Scan for the cell matching the given text and deliver its (x, y) coordinate at center. 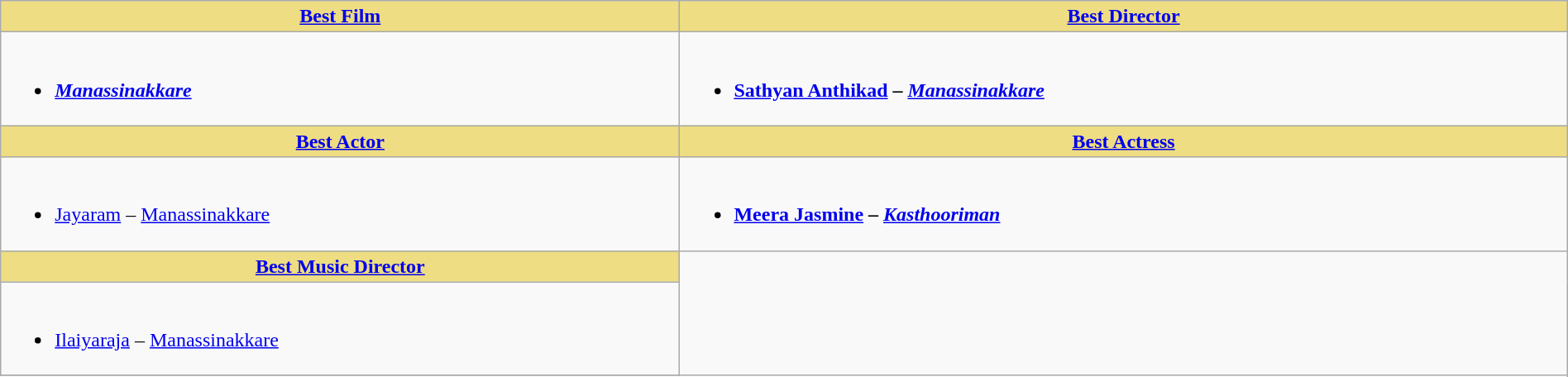
Best Director (1123, 17)
Meera Jasmine – Kasthooriman (1123, 203)
Sathyan Anthikad – Manassinakkare (1123, 79)
Best Film (341, 17)
Best Actor (341, 141)
Best Music Director (341, 266)
Jayaram – Manassinakkare (341, 203)
Ilaiyaraja – Manassinakkare (341, 329)
Manassinakkare (341, 79)
Best Actress (1123, 141)
